Return the [X, Y] coordinate for the center point of the cell that contains the specified text.  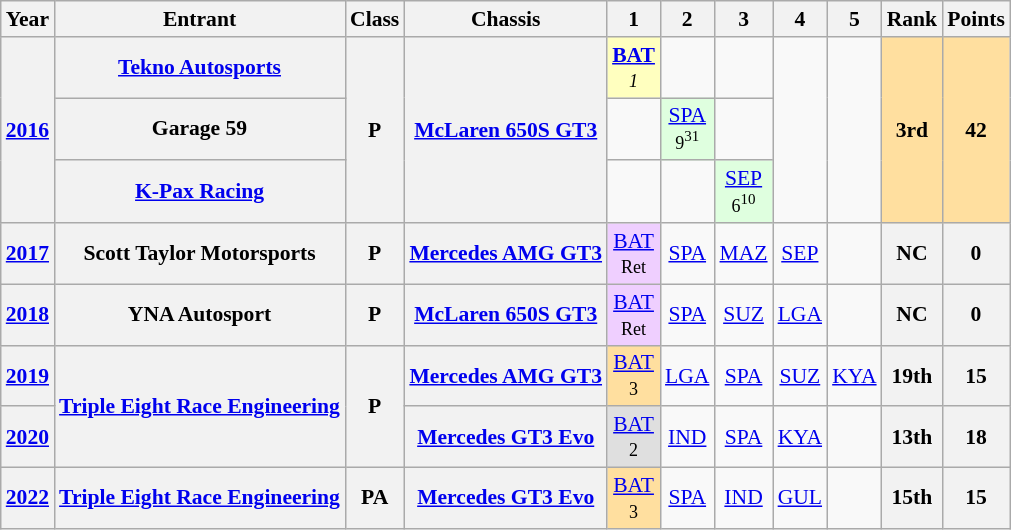
Points [976, 19]
BAT2 [634, 438]
Year [28, 19]
2016 [28, 130]
MAZ [743, 254]
19th [912, 376]
2 [687, 19]
2019 [28, 376]
Scott Taylor Motorsports [200, 254]
Entrant [200, 19]
2018 [28, 314]
3 [743, 19]
18 [976, 438]
Chassis [506, 19]
PA [374, 498]
2020 [28, 438]
Garage 59 [200, 130]
1 [634, 19]
SEP610 [743, 192]
Tekno Autosports [200, 68]
SPA931 [687, 130]
2022 [28, 498]
K-Pax Racing [200, 192]
4 [800, 19]
5 [854, 19]
SEP [800, 254]
15th [912, 498]
42 [976, 130]
YNA Autosport [200, 314]
Class [374, 19]
Rank [912, 19]
GUL [800, 498]
3rd [912, 130]
2017 [28, 254]
13th [912, 438]
BAT1 [634, 68]
